Determine the (X, Y) coordinate at the center of the cell enclosing the given text.  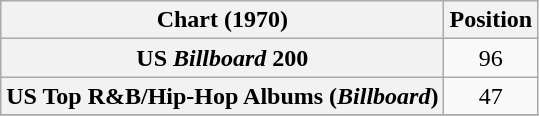
96 (491, 58)
US Top R&B/Hip-Hop Albums (Billboard) (222, 96)
Position (491, 20)
US Billboard 200 (222, 58)
47 (491, 96)
Chart (1970) (222, 20)
